Pinpoint the cell where the given text exists, returning its [x, y] midpoint coordinate. 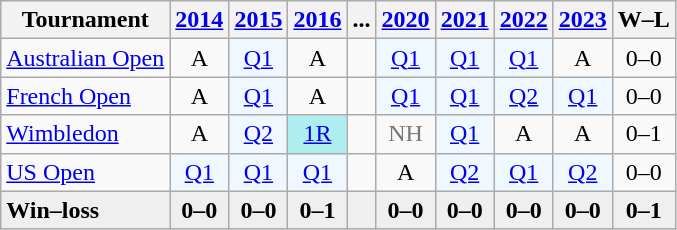
2016 [318, 20]
2023 [582, 20]
... [362, 20]
Win–loss [86, 210]
Tournament [86, 20]
2014 [200, 20]
W–L [644, 20]
2020 [406, 20]
Wimbledon [86, 134]
1R [318, 134]
2021 [464, 20]
NH [406, 134]
Australian Open [86, 58]
2015 [258, 20]
French Open [86, 96]
2022 [524, 20]
US Open [86, 172]
